Search for the cell housing the specified text and yield its [X, Y] center coordinate. 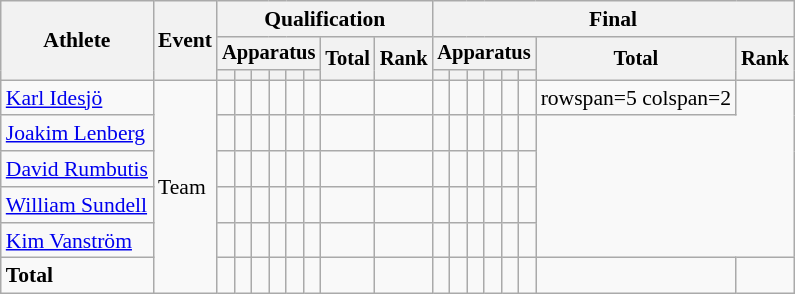
Kim Vanström [77, 241]
Final [612, 19]
Joakim Lenberg [77, 134]
William Sundell [77, 205]
David Rumbutis [77, 169]
Athlete [77, 40]
Qualification [324, 19]
Karl Idesjö [77, 98]
Team [185, 187]
rowspan=5 colspan=2 [636, 98]
Event [185, 40]
